Search for the cell housing the specified text and yield its (x, y) center coordinate. 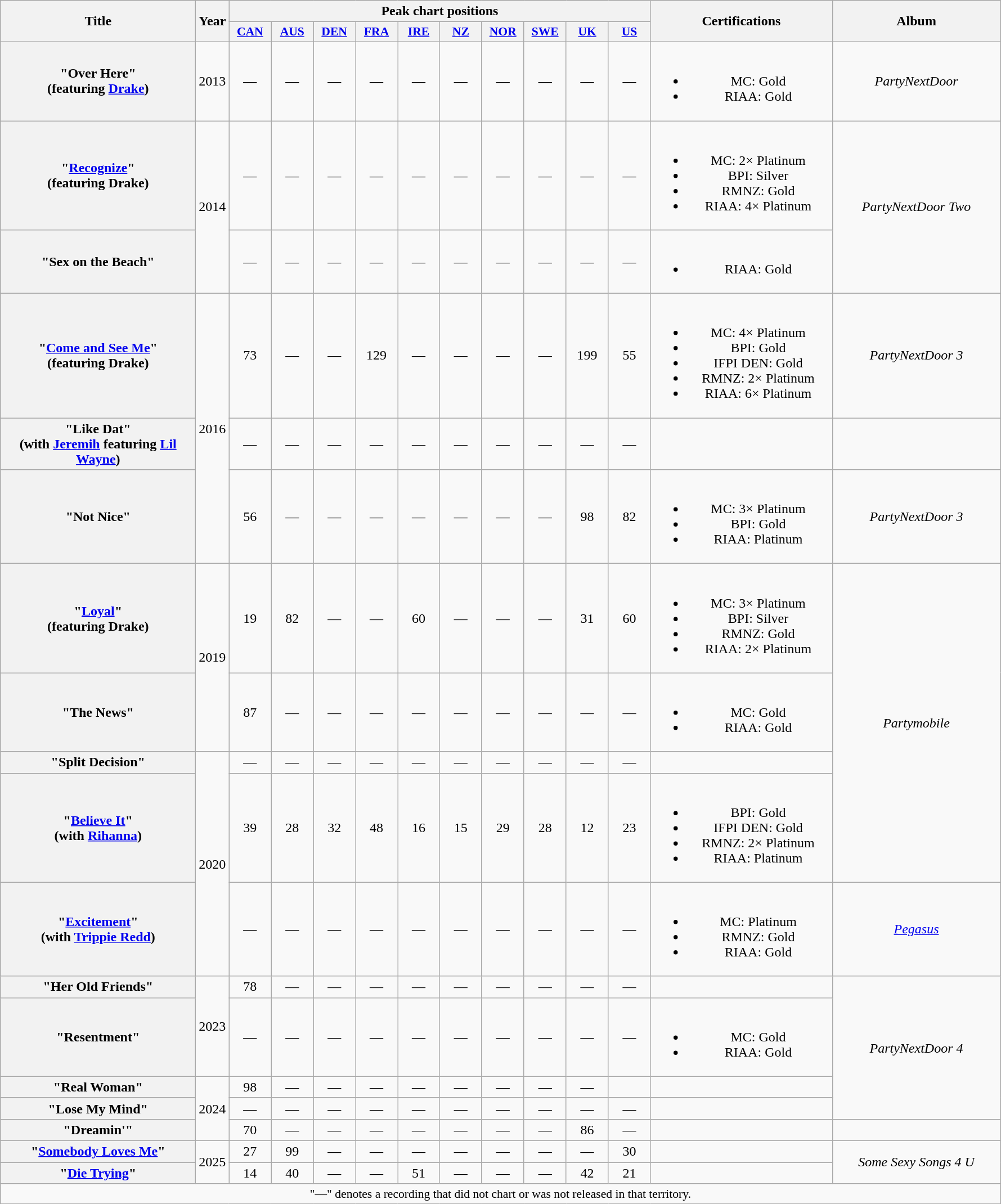
"—" denotes a recording that did not chart or was not released in that territory. (501, 1194)
19 (250, 618)
IRE (419, 32)
73 (250, 356)
"Recognize"(featuring Drake) (98, 175)
FRA (377, 32)
"Believe It"(with Rihanna) (98, 828)
"Not Nice" (98, 516)
PartyNextDoor (916, 81)
US (629, 32)
MC: 3× PlatinumBPI: SilverRMNZ: GoldRIAA: 2× Platinum (742, 618)
86 (587, 1130)
"The News" (98, 712)
14 (250, 1173)
DEN (334, 32)
NOR (503, 32)
2013 (213, 81)
NZ (460, 32)
2025 (213, 1162)
32 (334, 828)
Partymobile (916, 723)
"Resentment" (98, 1037)
RIAA: Gold (742, 262)
AUS (293, 32)
"Real Woman" (98, 1087)
87 (250, 712)
16 (419, 828)
48 (377, 828)
29 (503, 828)
"Her Old Friends" (98, 987)
BPI: GoldIFPI DEN: GoldRMNZ: 2× PlatinumRIAA: Platinum (742, 828)
"Over Here"(featuring Drake) (98, 81)
129 (377, 356)
Some Sexy Songs 4 U (916, 1162)
PartyNextDoor 4 (916, 1048)
UK (587, 32)
2024 (213, 1108)
MC: 2× PlatinumBPI: SilverRMNZ: GoldRIAA: 4× Platinum (742, 175)
2014 (213, 207)
31 (587, 618)
2016 (213, 429)
MC: PlatinumRMNZ: GoldRIAA: Gold (742, 929)
39 (250, 828)
30 (629, 1151)
12 (587, 828)
21 (629, 1173)
"Somebody Loves Me" (98, 1151)
15 (460, 828)
56 (250, 516)
70 (250, 1130)
Title (98, 21)
27 (250, 1151)
"Dreamin'" (98, 1130)
99 (293, 1151)
Peak chart positions (440, 11)
"Like Dat"(with Jeremih featuring Lil Wayne) (98, 444)
40 (293, 1173)
42 (587, 1173)
Album (916, 21)
23 (629, 828)
51 (419, 1173)
78 (250, 987)
Pegasus (916, 929)
"Excitement"(with Trippie Redd) (98, 929)
Year (213, 21)
2019 (213, 658)
MC: 3× PlatinumBPI: GoldRIAA: Platinum (742, 516)
"Come and See Me"(featuring Drake) (98, 356)
55 (629, 356)
"Split Decision" (98, 762)
"Die Trying" (98, 1173)
PartyNextDoor Two (916, 207)
2023 (213, 1026)
CAN (250, 32)
Certifications (742, 21)
"Lose My Mind" (98, 1108)
2020 (213, 864)
"Sex on the Beach" (98, 262)
199 (587, 356)
MC: 4× PlatinumBPI: GoldIFPI DEN: GoldRMNZ: 2× PlatinumRIAA: 6× Platinum (742, 356)
"Loyal"(featuring Drake) (98, 618)
SWE (545, 32)
